Find where the given text appears and provide that cell's center as (X, Y) coordinate. 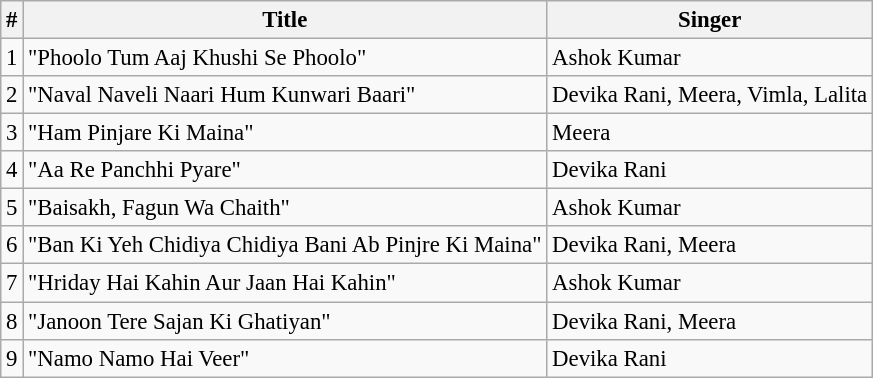
Devika Rani, Meera, Vimla, Lalita (710, 95)
"Baisakh, Fagun Wa Chaith" (285, 208)
"Janoon Tere Sajan Ki Ghatiyan" (285, 321)
"Ham Pinjare Ki Maina" (285, 133)
6 (12, 245)
4 (12, 170)
Singer (710, 20)
# (12, 20)
1 (12, 58)
"Hriday Hai Kahin Aur Jaan Hai Kahin" (285, 283)
7 (12, 283)
9 (12, 358)
Meera (710, 133)
2 (12, 95)
"Ban Ki Yeh Chidiya Chidiya Bani Ab Pinjre Ki Maina" (285, 245)
"Phoolo Tum Aaj Khushi Se Phoolo" (285, 58)
5 (12, 208)
Title (285, 20)
3 (12, 133)
"Namo Namo Hai Veer" (285, 358)
"Naval Naveli Naari Hum Kunwari Baari" (285, 95)
"Aa Re Panchhi Pyare" (285, 170)
8 (12, 321)
